Capture the cell that displays the provided text and extract its [x, y] central coordinate. 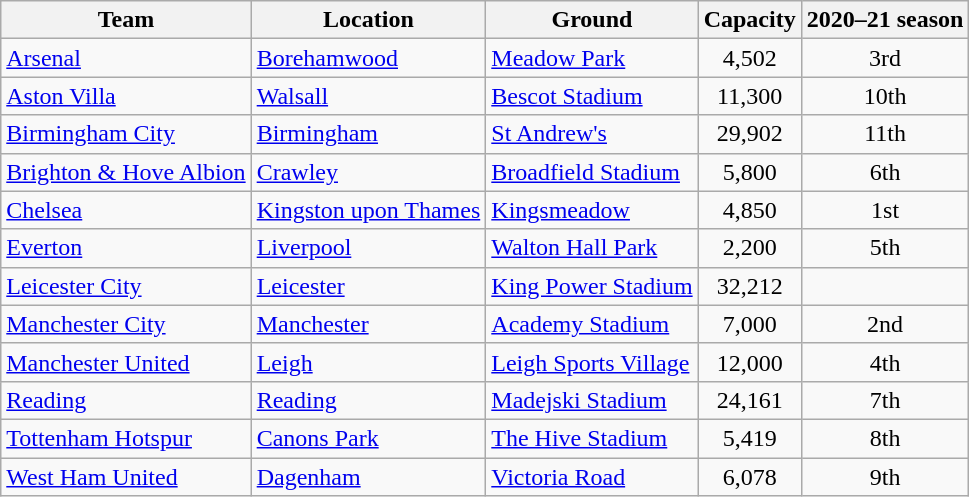
Borehamwood [368, 58]
Crawley [368, 172]
Victoria Road [592, 477]
Academy Stadium [592, 324]
7,000 [750, 324]
11th [885, 134]
Chelsea [126, 210]
Meadow Park [592, 58]
Leicester City [126, 286]
The Hive Stadium [592, 438]
29,902 [750, 134]
5,419 [750, 438]
24,161 [750, 400]
Walsall [368, 96]
Aston Villa [126, 96]
5th [885, 248]
8th [885, 438]
1st [885, 210]
3rd [885, 58]
Capacity [750, 20]
10th [885, 96]
Canons Park [368, 438]
Dagenham [368, 477]
St Andrew's [592, 134]
Broadfield Stadium [592, 172]
9th [885, 477]
Walton Hall Park [592, 248]
4th [885, 362]
6,078 [750, 477]
Birmingham [368, 134]
5,800 [750, 172]
King Power Stadium [592, 286]
Bescot Stadium [592, 96]
Team [126, 20]
Liverpool [368, 248]
Arsenal [126, 58]
2nd [885, 324]
Ground [592, 20]
2,200 [750, 248]
Leigh Sports Village [592, 362]
Manchester [368, 324]
Manchester United [126, 362]
Everton [126, 248]
4,502 [750, 58]
11,300 [750, 96]
Leicester [368, 286]
Leigh [368, 362]
Tottenham Hotspur [126, 438]
7th [885, 400]
12,000 [750, 362]
Manchester City [126, 324]
6th [885, 172]
Madejski Stadium [592, 400]
Kingsmeadow [592, 210]
West Ham United [126, 477]
4,850 [750, 210]
2020–21 season [885, 20]
Kingston upon Thames [368, 210]
32,212 [750, 286]
Brighton & Hove Albion [126, 172]
Location [368, 20]
Birmingham City [126, 134]
